Find where the given text appears and provide that cell's center as [X, Y] coordinate. 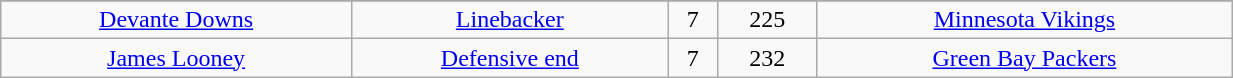
Green Bay Packers [1024, 58]
232 [767, 58]
Defensive end [510, 58]
Linebacker [510, 20]
James Looney [176, 58]
Devante Downs [176, 20]
Minnesota Vikings [1024, 20]
225 [767, 20]
